Identify which cell holds the provided text, then report its [x, y] central coordinate. 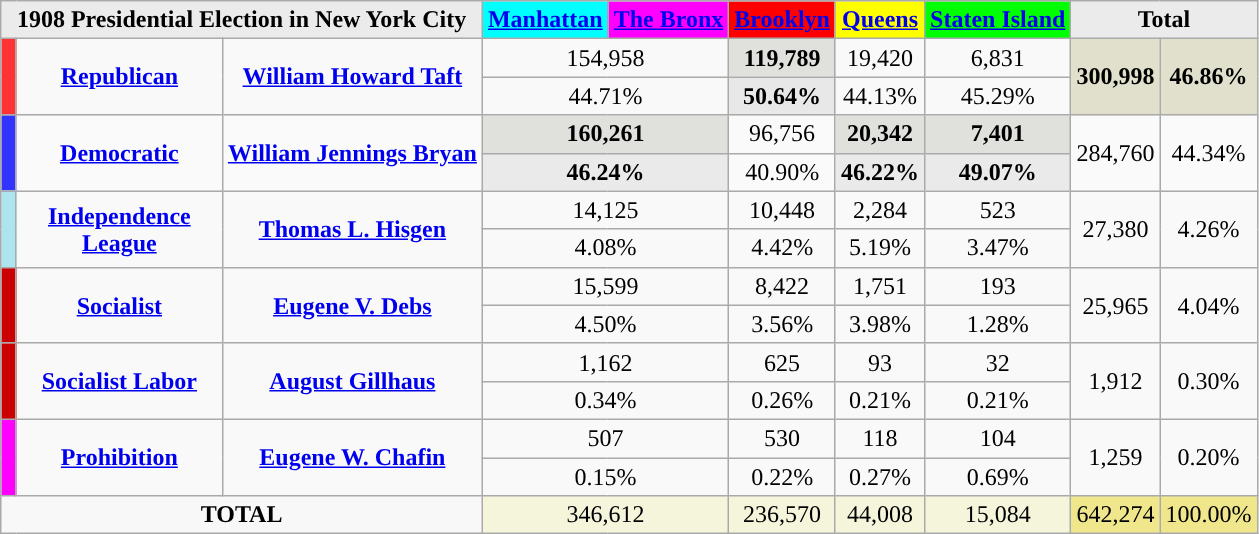
Brooklyn [782, 20]
119,789 [782, 58]
10,448 [782, 210]
0.15% [605, 477]
104 [998, 438]
7,401 [998, 134]
Thomas L. Hisgen [352, 229]
50.64% [782, 96]
3.98% [880, 324]
1,162 [605, 362]
The Bronx [668, 20]
Eugene W. Chafin [352, 457]
Socialist [119, 305]
4.04% [1208, 305]
118 [880, 438]
0.26% [782, 400]
44.71% [605, 96]
154,958 [605, 58]
Queens [880, 20]
642,274 [1116, 515]
Staten Island [998, 20]
4.08% [605, 248]
44.34% [1208, 153]
93 [880, 362]
5.19% [880, 248]
TOTAL [242, 515]
96,756 [782, 134]
1,912 [1116, 381]
Manhattan [545, 20]
4.42% [782, 248]
523 [998, 210]
44.13% [880, 96]
Republican [119, 77]
Socialist Labor [119, 381]
44,008 [880, 515]
284,760 [1116, 153]
3.47% [998, 248]
0.27% [880, 477]
100.00% [1208, 515]
193 [998, 286]
William Jennings Bryan [352, 153]
40.90% [782, 172]
20,342 [880, 134]
0.34% [605, 400]
Independence League [119, 229]
1,259 [1116, 457]
1.28% [998, 324]
25,965 [1116, 305]
1908 Presidential Election in New York City [242, 20]
15,599 [605, 286]
8,422 [782, 286]
2,284 [880, 210]
6,831 [998, 58]
49.07% [998, 172]
14,125 [605, 210]
45.29% [998, 96]
0.22% [782, 477]
0.30% [1208, 381]
160,261 [605, 134]
4.26% [1208, 229]
0.69% [998, 477]
300,998 [1116, 77]
19,420 [880, 58]
530 [782, 438]
Democratic [119, 153]
3.56% [782, 324]
46.86% [1208, 77]
46.24% [605, 172]
15,084 [998, 515]
46.22% [880, 172]
507 [605, 438]
1,751 [880, 286]
4.50% [605, 324]
Eugene V. Debs [352, 305]
August Gillhaus [352, 381]
Prohibition [119, 457]
William Howard Taft [352, 77]
625 [782, 362]
Total [1164, 20]
32 [998, 362]
0.20% [1208, 457]
236,570 [782, 515]
27,380 [1116, 229]
346,612 [605, 515]
